Capture the cell that displays the provided text and extract its (X, Y) central coordinate. 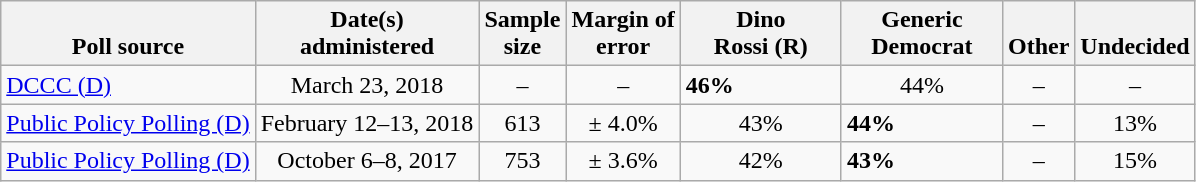
Undecided (1135, 34)
753 (522, 161)
Margin oferror (623, 34)
42% (760, 161)
October 6–8, 2017 (367, 161)
February 12–13, 2018 (367, 123)
Poll source (128, 34)
March 23, 2018 (367, 85)
DinoRossi (R) (760, 34)
± 4.0% (623, 123)
13% (1135, 123)
613 (522, 123)
DCCC (D) (128, 85)
Samplesize (522, 34)
46% (760, 85)
Other (1038, 34)
GenericDemocrat (922, 34)
15% (1135, 161)
± 3.6% (623, 161)
Date(s)administered (367, 34)
